Scan for the cell matching the given text and deliver its [X, Y] coordinate at center. 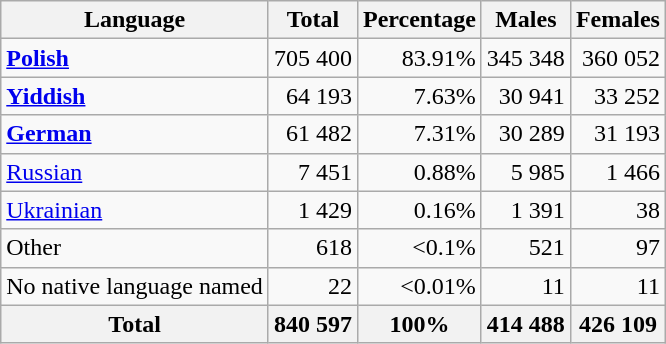
7.31% [419, 134]
100% [419, 324]
5 985 [526, 172]
33 252 [618, 96]
<0.1% [419, 248]
7 451 [312, 172]
22 [312, 286]
Males [526, 20]
414 488 [526, 324]
0.16% [419, 210]
Ukrainian [135, 210]
618 [312, 248]
1 466 [618, 172]
64 193 [312, 96]
426 109 [618, 324]
Other [135, 248]
Language [135, 20]
<0.01% [419, 286]
360 052 [618, 58]
345 348 [526, 58]
30 289 [526, 134]
Percentage [419, 20]
Yiddish [135, 96]
840 597 [312, 324]
Russian [135, 172]
97 [618, 248]
Females [618, 20]
7.63% [419, 96]
German [135, 134]
521 [526, 248]
0.88% [419, 172]
No native language named [135, 286]
1 429 [312, 210]
31 193 [618, 134]
61 482 [312, 134]
1 391 [526, 210]
83.91% [419, 58]
38 [618, 210]
30 941 [526, 96]
Polish [135, 58]
705 400 [312, 58]
